Identify which cell holds the provided text, then report its [X, Y] central coordinate. 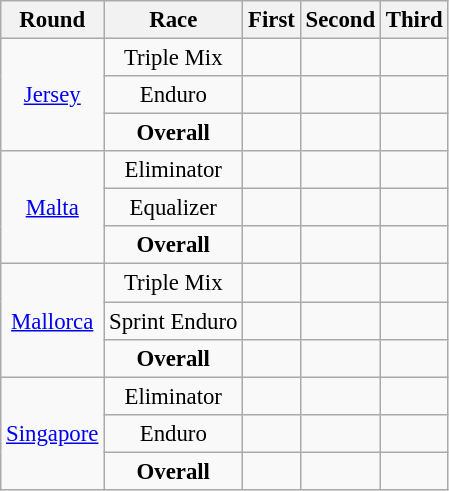
Singapore [52, 434]
Sprint Enduro [174, 321]
Jersey [52, 96]
First [272, 20]
Third [414, 20]
Malta [52, 208]
Round [52, 20]
Race [174, 20]
Equalizer [174, 208]
Mallorca [52, 320]
Second [340, 20]
